Determine the [x, y] coordinate at the center of the cell enclosing the given text.  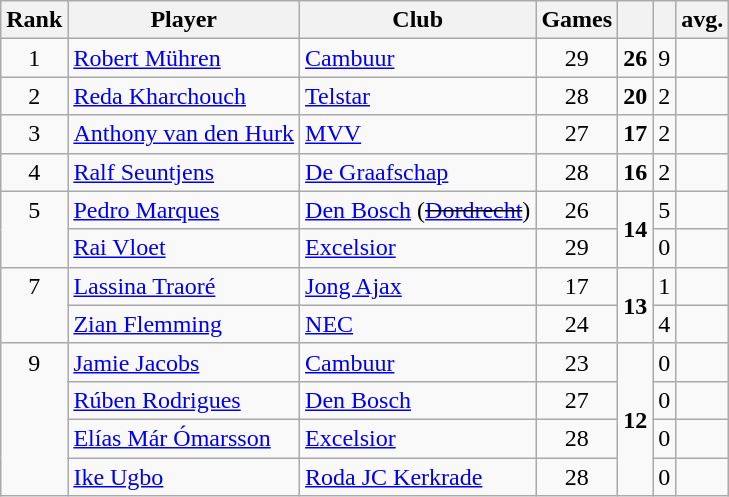
24 [577, 324]
12 [636, 419]
23 [577, 362]
Lassina Traoré [184, 286]
Games [577, 20]
Roda JC Kerkrade [418, 477]
Elías Már Ómarsson [184, 438]
3 [34, 134]
14 [636, 229]
Zian Flemming [184, 324]
De Graafschap [418, 172]
Rank [34, 20]
13 [636, 305]
Anthony van den Hurk [184, 134]
Den Bosch [418, 400]
Rai Vloet [184, 248]
Ralf Seuntjens [184, 172]
Telstar [418, 96]
avg. [702, 20]
Jamie Jacobs [184, 362]
Jong Ajax [418, 286]
16 [636, 172]
Ike Ugbo [184, 477]
MVV [418, 134]
20 [636, 96]
Pedro Marques [184, 210]
Reda Kharchouch [184, 96]
NEC [418, 324]
Den Bosch (Dordrecht) [418, 210]
Rúben Rodrigues [184, 400]
Player [184, 20]
Club [418, 20]
Robert Mühren [184, 58]
7 [34, 305]
